Provide the (x, y) coordinate of the cell's center where the given text is located.  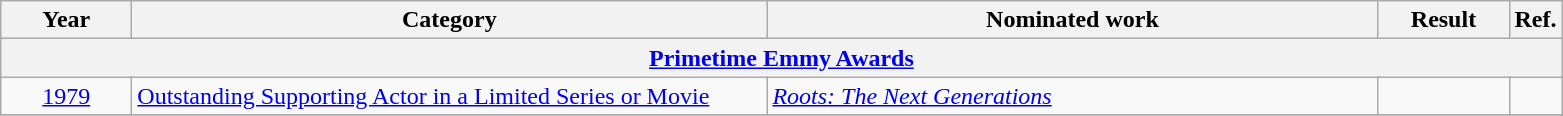
Nominated work (1072, 20)
Outstanding Supporting Actor in a Limited Series or Movie (450, 96)
Category (450, 20)
Result (1444, 20)
Year (66, 20)
Primetime Emmy Awards (782, 58)
Roots: The Next Generations (1072, 96)
1979 (66, 96)
Ref. (1536, 20)
